Scan for the cell matching the given text and deliver its (X, Y) coordinate at center. 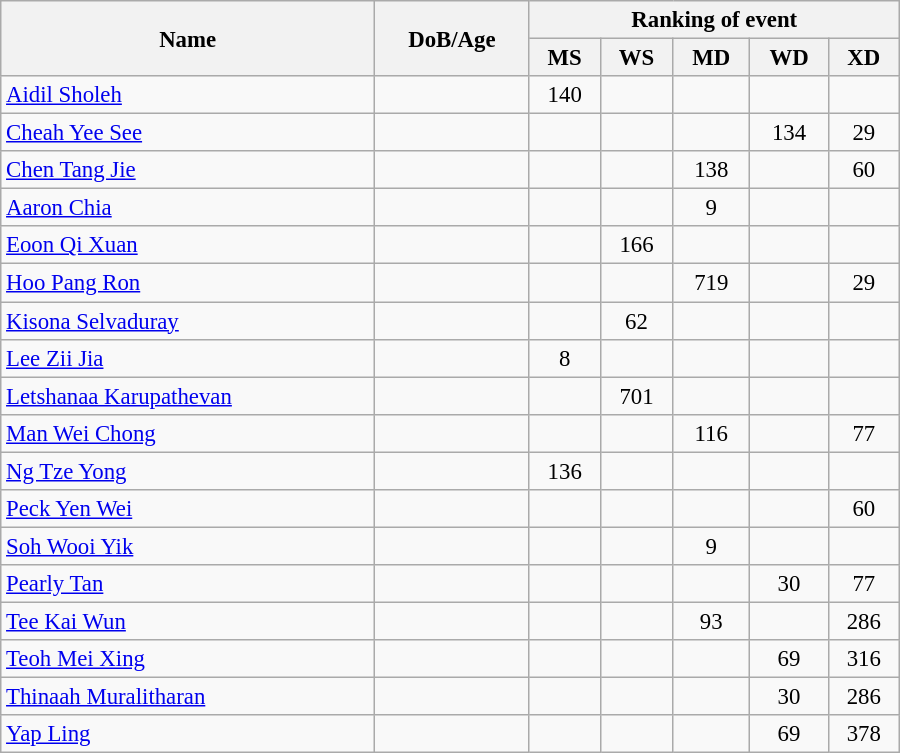
Kisona Selvaduray (188, 321)
166 (636, 245)
Peck Yen Wei (188, 509)
Chen Tang Jie (188, 170)
WD (790, 58)
Aaron Chia (188, 208)
719 (712, 283)
134 (790, 133)
DoB/Age (452, 38)
701 (636, 396)
Hoo Pang Ron (188, 283)
Ranking of event (714, 20)
138 (712, 170)
Man Wei Chong (188, 433)
WS (636, 58)
Tee Kai Wun (188, 621)
62 (636, 321)
Teoh Mei Xing (188, 659)
Letshanaa Karupathevan (188, 396)
Pearly Tan (188, 584)
8 (564, 358)
136 (564, 471)
Lee Zii Jia (188, 358)
93 (712, 621)
Yap Ling (188, 734)
Eoon Qi Xuan (188, 245)
MD (712, 58)
Cheah Yee See (188, 133)
Thinaah Muralitharan (188, 697)
378 (864, 734)
316 (864, 659)
MS (564, 58)
Name (188, 38)
XD (864, 58)
Ng Tze Yong (188, 471)
Soh Wooi Yik (188, 546)
Aidil Sholeh (188, 95)
116 (712, 433)
140 (564, 95)
